Search for the cell housing the specified text and yield its [x, y] center coordinate. 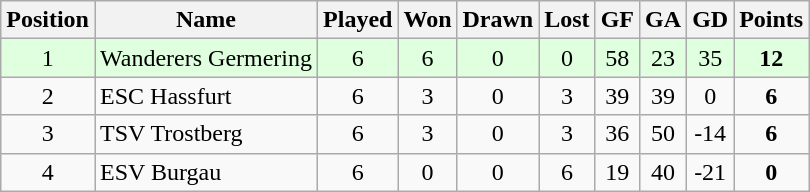
23 [664, 58]
GD [710, 20]
Wanderers Germering [206, 58]
2 [48, 96]
Won [428, 20]
Drawn [498, 20]
GA [664, 20]
Points [772, 20]
36 [617, 134]
50 [664, 134]
-21 [710, 172]
Lost [567, 20]
ESC Hassfurt [206, 96]
-14 [710, 134]
19 [617, 172]
GF [617, 20]
4 [48, 172]
40 [664, 172]
Played [358, 20]
35 [710, 58]
Name [206, 20]
Position [48, 20]
ESV Burgau [206, 172]
TSV Trostberg [206, 134]
12 [772, 58]
1 [48, 58]
58 [617, 58]
